Locate the cell with the specified text and output its [X, Y] center coordinate. 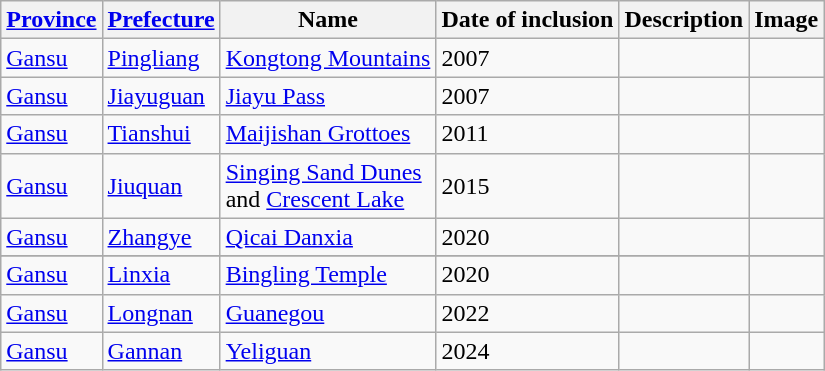
Singing Sand Dunesand Crescent Lake [328, 186]
Zhangye [161, 237]
Kongtong Mountains [328, 58]
Province [52, 20]
Bingling Temple [328, 275]
Pingliang [161, 58]
Name [328, 20]
Yeliguan [328, 351]
Guanegou [328, 313]
Jiuquan [161, 186]
Gannan [161, 351]
2022 [528, 313]
Description [684, 20]
Tianshui [161, 134]
Linxia [161, 275]
Jiayuguan [161, 96]
Maijishan Grottoes [328, 134]
Longnan [161, 313]
2011 [528, 134]
2024 [528, 351]
Image [786, 20]
Prefecture [161, 20]
Qicai Danxia [328, 237]
Date of inclusion [528, 20]
Jiayu Pass [328, 96]
2015 [528, 186]
